Detect which cell encompasses the target text, then output its (X, Y) center coordinate. 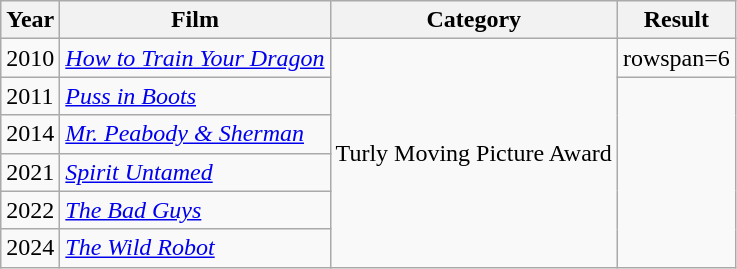
2022 (30, 210)
2014 (30, 134)
Result (676, 20)
How to Train Your Dragon (195, 58)
2024 (30, 248)
Film (195, 20)
Year (30, 20)
Spirit Untamed (195, 172)
The Bad Guys (195, 210)
Turly Moving Picture Award (474, 153)
Mr. Peabody & Sherman (195, 134)
2010 (30, 58)
rowspan=6 (676, 58)
2021 (30, 172)
The Wild Robot (195, 248)
Puss in Boots (195, 96)
2011 (30, 96)
Category (474, 20)
